Scan for the cell matching the given text and deliver its [x, y] coordinate at center. 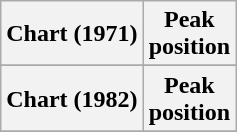
Chart (1982) [72, 98]
Chart (1971) [72, 34]
